Provide the [x, y] coordinate of the cell's center where the given text is located.  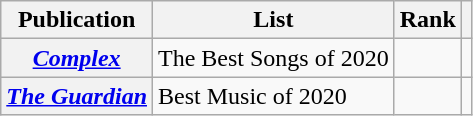
List [274, 20]
The Best Songs of 2020 [274, 58]
The Guardian [77, 96]
Rank [428, 20]
Best Music of 2020 [274, 96]
Publication [77, 20]
Complex [77, 58]
